Scan for the cell matching the given text and deliver its [X, Y] coordinate at center. 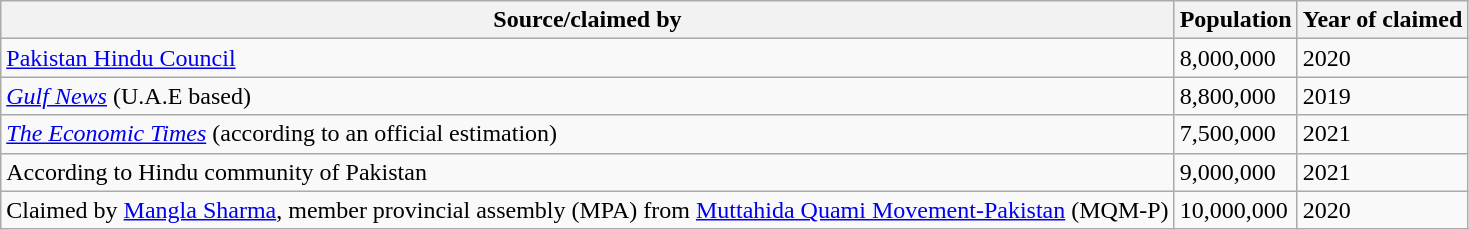
Claimed by Mangla Sharma, member provincial assembly (MPA) from Muttahida Quami Movement-Pakistan (MQM-P) [588, 210]
9,000,000 [1236, 172]
10,000,000 [1236, 210]
8,000,000 [1236, 58]
According to Hindu community of Pakistan [588, 172]
The Economic Times (according to an official estimation) [588, 134]
8,800,000 [1236, 96]
Source/claimed by [588, 20]
Gulf News (U.A.E based) [588, 96]
Year of claimed [1382, 20]
Pakistan Hindu Council [588, 58]
2019 [1382, 96]
7,500,000 [1236, 134]
Population [1236, 20]
